Scan for the cell matching the given text and deliver its (X, Y) coordinate at center. 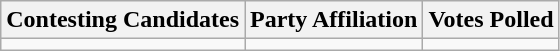
Votes Polled (491, 20)
Party Affiliation (334, 20)
Contesting Candidates (123, 20)
